Find where the given text appears and provide that cell's center as [X, Y] coordinate. 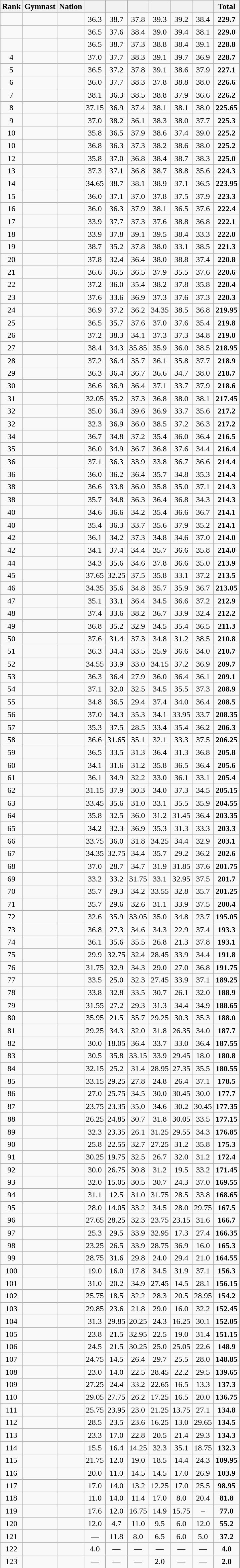
27.65 [95, 1220]
220.8 [227, 259]
216.4 [227, 449]
17.25 [160, 1397]
97 [11, 1233]
28.1 [203, 1283]
60 [11, 765]
213.05 [227, 588]
27.2 [116, 1005]
78 [11, 993]
38.9 [160, 184]
33.95 [181, 714]
23.25 [95, 1245]
26.5 [116, 1245]
14.9 [160, 1511]
154.2 [227, 1296]
220.6 [227, 272]
219.8 [227, 323]
25.3 [95, 1233]
31.25 [160, 1132]
134.5 [227, 1423]
107 [11, 1359]
29.45 [181, 1056]
49 [11, 626]
Rank [11, 7]
15.5 [95, 1448]
164.55 [227, 1258]
22.65 [160, 1385]
193.1 [227, 942]
225.3 [227, 120]
28.25 [116, 1220]
34.65 [95, 184]
187.55 [227, 1043]
211.3 [227, 626]
28.3 [160, 1296]
204.55 [227, 803]
216.5 [227, 436]
12.5 [116, 1195]
177.35 [227, 1106]
26.25 [95, 1119]
9.5 [160, 1523]
22.9 [181, 929]
26.35 [181, 1031]
70 [11, 891]
39.2 [181, 19]
218.95 [227, 348]
105 [11, 1334]
227.1 [227, 70]
180.55 [227, 1068]
30.1 [203, 1321]
122 [11, 1549]
87 [11, 1106]
219.95 [227, 310]
218.6 [227, 386]
152.45 [227, 1309]
90 [11, 1144]
109 [11, 1385]
11.4 [138, 1498]
193.3 [227, 929]
187.7 [227, 1031]
218.7 [227, 373]
132.3 [227, 1448]
220.3 [227, 297]
22.55 [116, 1144]
152.05 [227, 1321]
17.6 [95, 1511]
13 [11, 171]
53 [11, 677]
69 [11, 879]
11.8 [116, 1536]
213.5 [227, 576]
30.8 [138, 1169]
75 [11, 955]
39.4 [181, 32]
15.05 [116, 1182]
111 [11, 1410]
112 [11, 1423]
72 [11, 917]
4 [11, 57]
55 [11, 702]
29.6 [116, 904]
213.9 [227, 563]
26.75 [116, 1169]
46 [11, 588]
134.8 [227, 1410]
156.15 [227, 1283]
21.8 [138, 1309]
180.8 [227, 1056]
188.9 [227, 993]
120 [11, 1523]
21.0 [203, 1258]
24.4 [116, 1385]
55.2 [227, 1523]
30.2 [181, 1106]
115 [11, 1460]
13.0 [181, 1423]
5 [11, 70]
33.4 [160, 727]
217.45 [227, 399]
117 [11, 1486]
191.8 [227, 955]
23.15 [181, 1220]
29.2 [181, 854]
22 [11, 285]
39.3 [160, 19]
21.75 [95, 1460]
85 [11, 1081]
4.7 [116, 1523]
59 [11, 752]
28.7 [116, 866]
134.3 [227, 1435]
31.15 [95, 790]
188.65 [227, 1005]
31.65 [116, 740]
50 [11, 639]
88 [11, 1119]
47 [11, 601]
34.25 [160, 841]
121 [11, 1536]
139.65 [227, 1372]
26.2 [138, 1397]
8 [11, 108]
226.2 [227, 95]
73 [11, 929]
24.0 [160, 1258]
16 [11, 209]
151.15 [227, 1334]
29.9 [95, 955]
23.5 [116, 1423]
86 [11, 1094]
210.8 [227, 639]
203.3 [227, 828]
21 [11, 272]
15.75 [181, 1511]
39.7 [181, 57]
Nation [70, 7]
165.3 [227, 1245]
228.8 [227, 45]
24.8 [160, 1081]
148.9 [227, 1346]
51 [11, 651]
171.45 [227, 1169]
212.9 [227, 601]
102 [11, 1296]
19.5 [181, 1169]
23.7 [203, 917]
18.05 [116, 1043]
Total [227, 7]
221.3 [227, 247]
20 [11, 259]
24 [11, 310]
31.85 [181, 866]
54 [11, 689]
33.75 [95, 841]
229.7 [227, 19]
13.75 [181, 1410]
26.8 [160, 942]
18.75 [203, 1448]
16.4 [116, 1448]
208.5 [227, 702]
58 [11, 740]
175.3 [227, 1144]
26.7 [160, 1157]
34.15 [160, 664]
25.2 [116, 1068]
148.85 [227, 1359]
56 [11, 714]
17 [11, 222]
62 [11, 790]
225.65 [227, 108]
98 [11, 1245]
222.1 [227, 222]
64 [11, 816]
104 [11, 1321]
17.3 [181, 1233]
77 [11, 980]
23.95 [116, 1410]
202.6 [227, 854]
19 [11, 247]
226.6 [227, 82]
93 [11, 1182]
116 [11, 1473]
109.95 [227, 1460]
14.05 [116, 1208]
209.7 [227, 664]
27.35 [181, 1068]
228.7 [227, 57]
96 [11, 1220]
14.25 [138, 1448]
123 [11, 1561]
26 [11, 335]
17.8 [138, 1271]
29.7 [160, 1359]
29.05 [95, 1397]
20.4 [203, 1498]
210.7 [227, 651]
222.0 [227, 234]
84 [11, 1068]
21.25 [160, 1410]
63 [11, 803]
205.6 [227, 765]
76 [11, 968]
98.95 [227, 1486]
13.2 [138, 1486]
205.15 [227, 790]
178.5 [227, 1081]
94 [11, 1195]
22.8 [138, 1435]
25.8 [95, 1144]
176.85 [227, 1132]
68 [11, 866]
203.35 [227, 816]
35 [11, 449]
23 [11, 297]
30.05 [181, 1119]
37.65 [95, 576]
205.8 [227, 752]
35.85 [138, 348]
– [203, 1511]
101 [11, 1283]
9 [11, 120]
71 [11, 904]
83 [11, 1056]
79 [11, 1005]
29.55 [181, 1132]
177.7 [227, 1094]
100 [11, 1271]
32.1 [160, 740]
206.25 [227, 740]
29.75 [203, 1208]
52 [11, 664]
32.7 [138, 1144]
15 [11, 196]
57 [11, 727]
203.1 [227, 841]
177.15 [227, 1119]
22.2 [181, 1372]
223.95 [227, 184]
168.65 [227, 1195]
33.55 [160, 891]
195.05 [227, 917]
39.6 [138, 411]
92 [11, 1169]
189.25 [227, 980]
223.3 [227, 196]
31.45 [181, 816]
114 [11, 1448]
91 [11, 1157]
7 [11, 95]
31.55 [95, 1005]
201.7 [227, 879]
13.3 [203, 1385]
5.0 [203, 1536]
103 [11, 1309]
188.0 [227, 1018]
205.4 [227, 778]
206.3 [227, 727]
24.75 [95, 1359]
30 [11, 386]
191.75 [227, 968]
167.5 [227, 1208]
27.75 [116, 1397]
74 [11, 942]
48 [11, 613]
18.0 [203, 1056]
27 [11, 348]
110 [11, 1397]
65 [11, 828]
23.8 [95, 1334]
32.25 [116, 576]
45 [11, 576]
225.0 [227, 158]
169.55 [227, 1182]
137.3 [227, 1385]
14 [11, 184]
220.4 [227, 285]
16.75 [138, 1511]
28 [11, 360]
113 [11, 1435]
27.8 [138, 1081]
29 [11, 373]
23.3 [95, 1435]
25 [11, 323]
81 [11, 1031]
218.9 [227, 360]
25.05 [181, 1346]
200.4 [227, 904]
26.9 [203, 1473]
208.9 [227, 689]
166.7 [227, 1220]
29.8 [138, 1258]
19.75 [116, 1157]
201.75 [227, 866]
27.1 [203, 1410]
6.5 [160, 1536]
156.3 [227, 1271]
61 [11, 778]
89 [11, 1132]
14.4 [181, 1460]
172.4 [227, 1157]
201.25 [227, 891]
29.65 [203, 1423]
27.4 [203, 1233]
67 [11, 854]
119 [11, 1511]
24.85 [116, 1119]
6 [11, 82]
77.0 [227, 1511]
Gymnast [40, 7]
21.4 [181, 1435]
27.9 [138, 677]
44 [11, 563]
82 [11, 1043]
81.8 [227, 1498]
136.75 [227, 1397]
39.5 [160, 234]
118 [11, 1498]
31 [11, 399]
37.15 [95, 108]
166.35 [227, 1233]
34.55 [95, 664]
35.95 [95, 1018]
21.3 [181, 942]
66 [11, 841]
219.0 [227, 335]
33.05 [138, 917]
108 [11, 1372]
33.45 [95, 803]
32.05 [95, 399]
22.6 [203, 1346]
212.2 [227, 613]
32.15 [95, 1068]
229.0 [227, 32]
34 [11, 436]
24.5 [95, 1346]
103.9 [227, 1473]
20.25 [138, 1321]
12 [11, 158]
222.4 [227, 209]
12.25 [160, 1486]
95 [11, 1208]
99 [11, 1258]
208.35 [227, 714]
209.1 [227, 677]
106 [11, 1346]
80 [11, 1018]
18 [11, 234]
20.2 [116, 1283]
224.3 [227, 171]
27.3 [116, 929]
